Capture the cell that displays the provided text and extract its [X, Y] central coordinate. 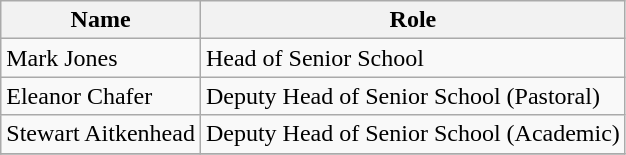
Deputy Head of Senior School (Academic) [412, 134]
Mark Jones [101, 58]
Stewart Aitkenhead [101, 134]
Eleanor Chafer [101, 96]
Head of Senior School [412, 58]
Name [101, 20]
Role [412, 20]
Deputy Head of Senior School (Pastoral) [412, 96]
